Determine the (X, Y) coordinate at the center of the cell enclosing the given text.  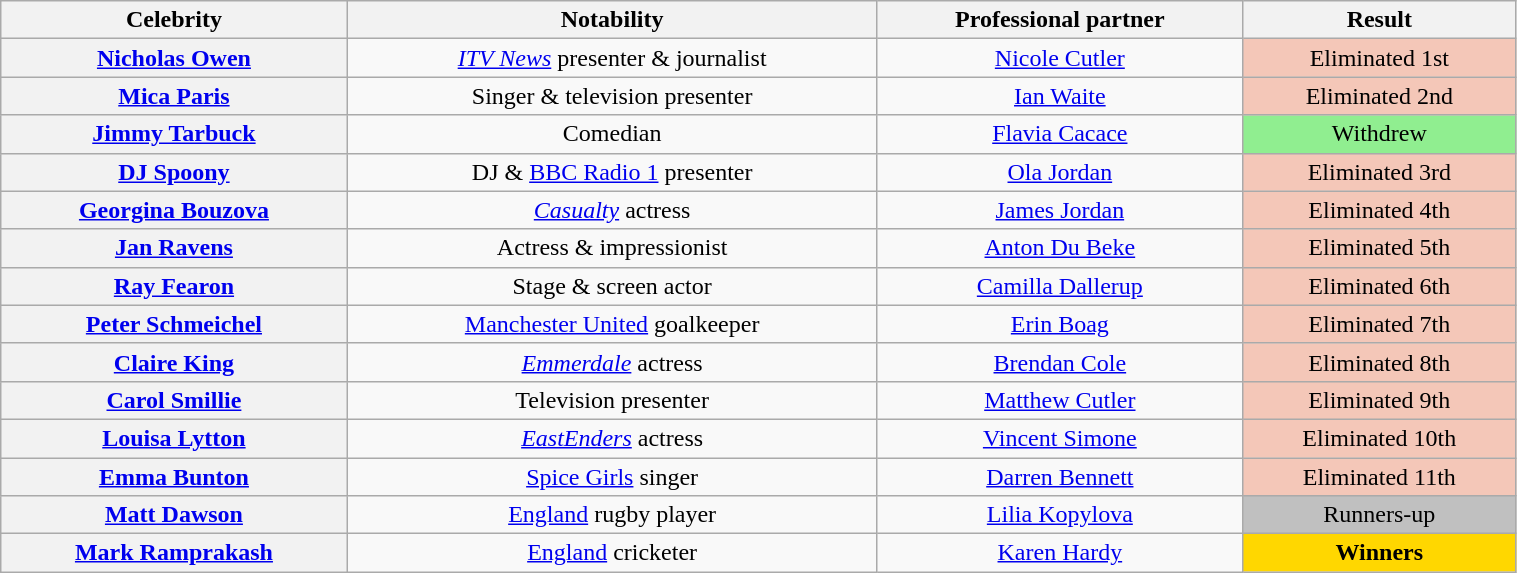
Runners-up (1380, 515)
Jimmy Tarbuck (174, 134)
Georgina Bouzova (174, 210)
Anton Du Beke (1060, 248)
Professional partner (1060, 20)
Eliminated 9th (1380, 400)
Ian Waite (1060, 96)
Erin Boag (1060, 324)
Emmerdale actress (612, 362)
Matt Dawson (174, 515)
Celebrity (174, 20)
Notability (612, 20)
England rugby player (612, 515)
Lilia Kopylova (1060, 515)
Result (1380, 20)
Eliminated 3rd (1380, 172)
Eliminated 11th (1380, 477)
Mark Ramprakash (174, 553)
Television presenter (612, 400)
Withdrew (1380, 134)
Comedian (612, 134)
Peter Schmeichel (174, 324)
Casualty actress (612, 210)
Winners (1380, 553)
Flavia Cacace (1060, 134)
Eliminated 1st (1380, 58)
Ray Fearon (174, 286)
Eliminated 2nd (1380, 96)
Nicholas Owen (174, 58)
Manchester United goalkeeper (612, 324)
Vincent Simone (1060, 438)
Singer & television presenter (612, 96)
Darren Bennett (1060, 477)
Eliminated 7th (1380, 324)
Karen Hardy (1060, 553)
Eliminated 4th (1380, 210)
Stage & screen actor (612, 286)
Nicole Cutler (1060, 58)
Claire King (174, 362)
Eliminated 10th (1380, 438)
Eliminated 8th (1380, 362)
Mica Paris (174, 96)
DJ Spoony (174, 172)
Carol Smillie (174, 400)
Spice Girls singer (612, 477)
Camilla Dallerup (1060, 286)
Eliminated 6th (1380, 286)
Emma Bunton (174, 477)
Jan Ravens (174, 248)
Brendan Cole (1060, 362)
Eliminated 5th (1380, 248)
Actress & impressionist (612, 248)
James Jordan (1060, 210)
ITV News presenter & journalist (612, 58)
Matthew Cutler (1060, 400)
Louisa Lytton (174, 438)
England cricketer (612, 553)
Ola Jordan (1060, 172)
DJ & BBC Radio 1 presenter (612, 172)
EastEnders actress (612, 438)
